Detect which cell encompasses the target text, then output its [X, Y] center coordinate. 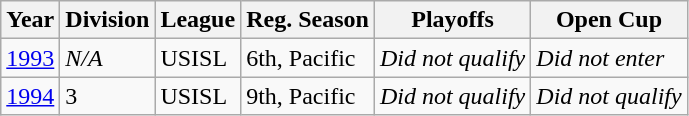
9th, Pacific [308, 96]
1994 [30, 96]
N/A [108, 58]
Reg. Season [308, 20]
League [198, 20]
Playoffs [452, 20]
1993 [30, 58]
3 [108, 96]
Did not enter [609, 58]
Open Cup [609, 20]
6th, Pacific [308, 58]
Year [30, 20]
Division [108, 20]
